Return [X, Y] of the center of cell containing provided text 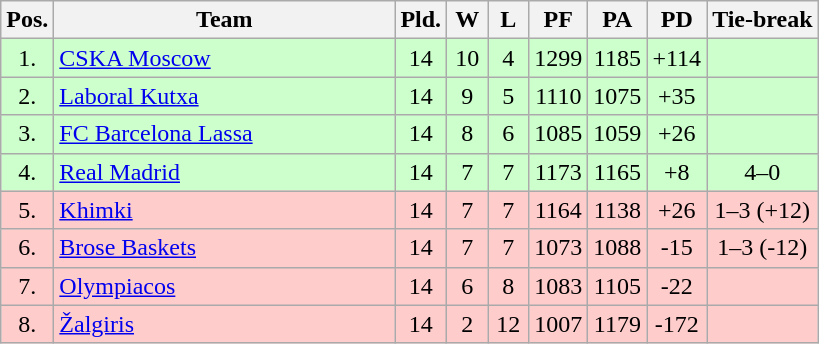
1185 [618, 58]
PF [558, 20]
-15 [677, 248]
Laboral Kutxa [224, 96]
1299 [558, 58]
Olympiacos [224, 286]
4–0 [763, 172]
10 [468, 58]
1–3 (-12) [763, 248]
Real Madrid [224, 172]
Brose Baskets [224, 248]
+8 [677, 172]
1085 [558, 134]
1059 [618, 134]
1. [28, 58]
1138 [618, 210]
+35 [677, 96]
1073 [558, 248]
L [508, 20]
W [468, 20]
1164 [558, 210]
Pld. [421, 20]
Khimki [224, 210]
12 [508, 324]
-172 [677, 324]
-22 [677, 286]
1075 [618, 96]
1–3 (+12) [763, 210]
+114 [677, 58]
1088 [618, 248]
4. [28, 172]
Žalgiris [224, 324]
1173 [558, 172]
2 [468, 324]
Tie-break [763, 20]
3. [28, 134]
6. [28, 248]
FC Barcelona Lassa [224, 134]
8. [28, 324]
1083 [558, 286]
1110 [558, 96]
1105 [618, 286]
Pos. [28, 20]
2. [28, 96]
CSKA Moscow [224, 58]
1007 [558, 324]
5 [508, 96]
4 [508, 58]
PA [618, 20]
PD [677, 20]
7. [28, 286]
1165 [618, 172]
5. [28, 210]
9 [468, 96]
Team [224, 20]
1179 [618, 324]
